Output the (x, y) coordinate of the center of the cell containing the given text.  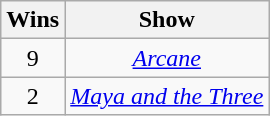
Wins (33, 20)
2 (33, 96)
9 (33, 58)
Maya and the Three (167, 96)
Arcane (167, 58)
Show (167, 20)
